Search for the cell housing the specified text and yield its (x, y) center coordinate. 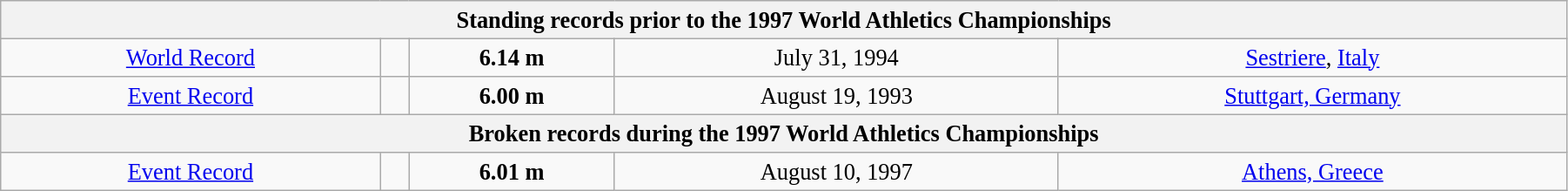
6.01 m (512, 172)
Stuttgart, Germany (1312, 95)
August 10, 1997 (836, 172)
July 31, 1994 (836, 58)
Sestriere, Italy (1312, 58)
6.00 m (512, 95)
6.14 m (512, 58)
Athens, Greece (1312, 172)
August 19, 1993 (836, 95)
Broken records during the 1997 World Athletics Championships (784, 133)
World Record (191, 58)
Standing records prior to the 1997 World Athletics Championships (784, 19)
